Locate the cell with the specified text and output its [X, Y] center coordinate. 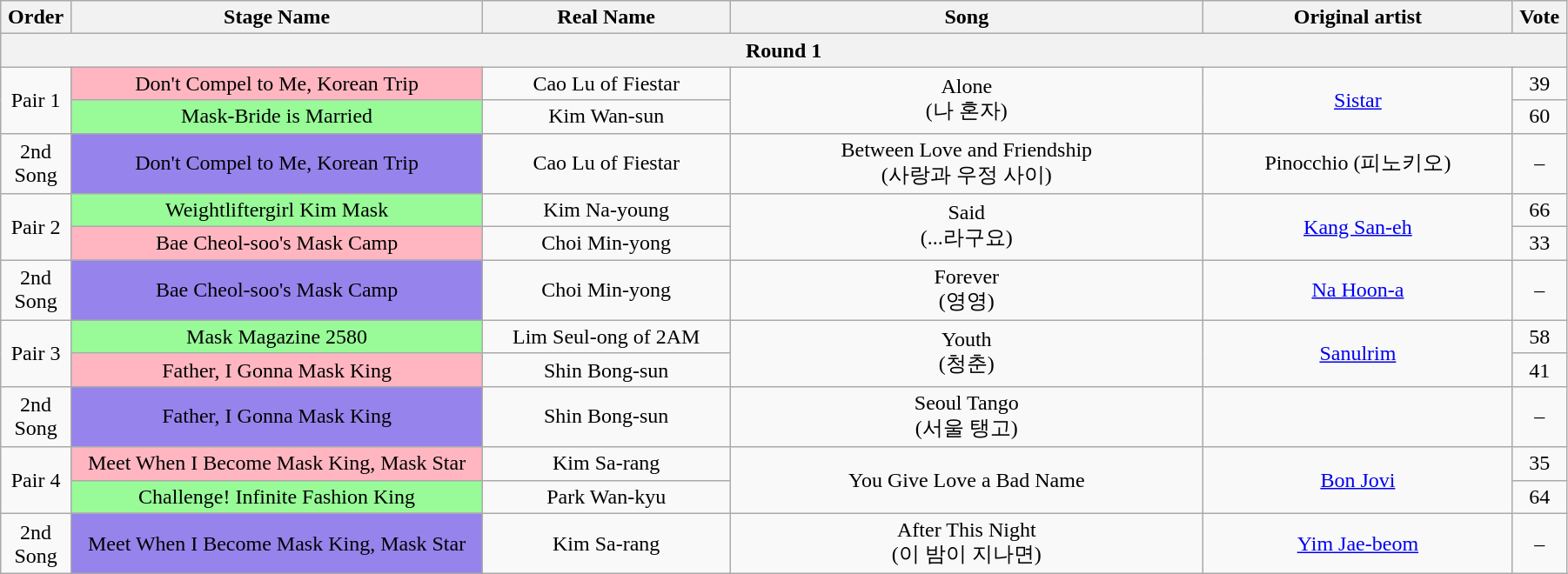
Order [37, 17]
Original artist [1357, 17]
Said(...라구요) [967, 227]
Yim Jae-beom [1357, 544]
Weightliftergirl Kim Mask [277, 210]
Pair 4 [37, 480]
Forever(영영) [967, 290]
Pinocchio (피노키오) [1357, 164]
Kang San-eh [1357, 227]
41 [1540, 370]
Kim Na-young [606, 210]
Pair 1 [37, 100]
Round 1 [784, 50]
Na Hoon-a [1357, 290]
58 [1540, 337]
Bon Jovi [1357, 480]
Challenge! Infinite Fashion King [277, 497]
Lim Seul-ong of 2AM [606, 337]
Youth(청춘) [967, 353]
66 [1540, 210]
Pair 2 [37, 227]
Between Love and Friendship(사랑과 우정 사이) [967, 164]
After This Night(이 밤이 지나면) [967, 544]
Alone(나 혼자) [967, 100]
Stage Name [277, 17]
Pair 3 [37, 353]
Seoul Tango(서울 탱고) [967, 417]
Park Wan-kyu [606, 497]
60 [1540, 117]
You Give Love a Bad Name [967, 480]
Sanulrim [1357, 353]
Vote [1540, 17]
35 [1540, 464]
64 [1540, 497]
Real Name [606, 17]
Kim Wan-sun [606, 117]
Mask Magazine 2580 [277, 337]
33 [1540, 244]
39 [1540, 83]
Sistar [1357, 100]
Song [967, 17]
Mask-Bride is Married [277, 117]
